Capture the cell that displays the provided text and extract its [X, Y] central coordinate. 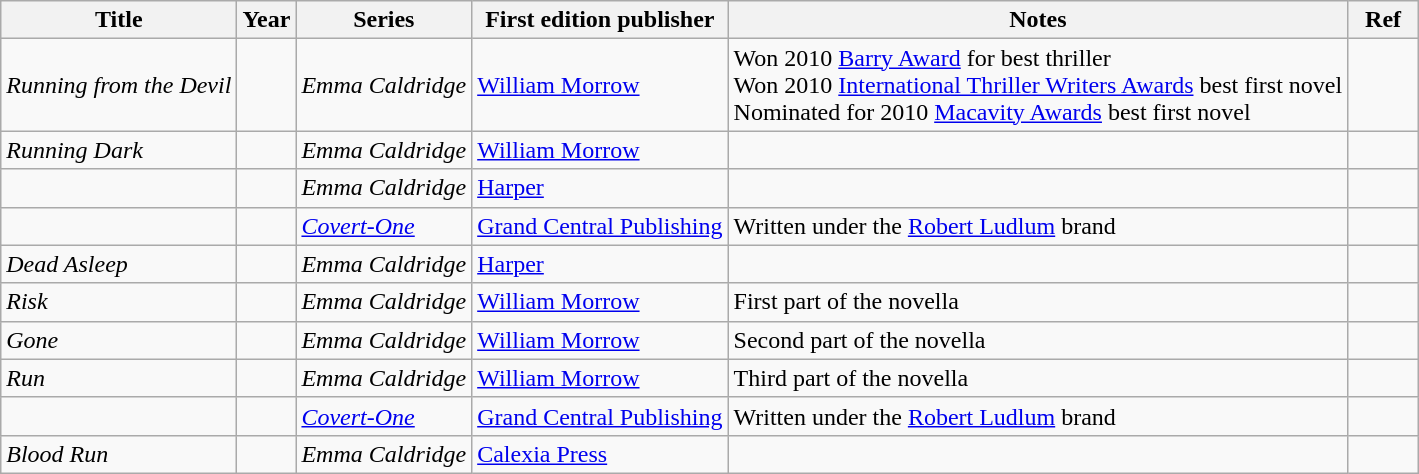
Gone [119, 340]
First edition publisher [600, 20]
Calexia Press [600, 454]
Running from the Devil [119, 85]
Risk [119, 302]
Third part of the novella [1038, 378]
Ref [1384, 20]
Series [384, 20]
Run [119, 378]
Title [119, 20]
Second part of the novella [1038, 340]
Dead Asleep [119, 264]
First part of the novella [1038, 302]
Blood Run [119, 454]
Running Dark [119, 150]
Year [266, 20]
Notes [1038, 20]
